Search for the cell housing the specified text and yield its (x, y) center coordinate. 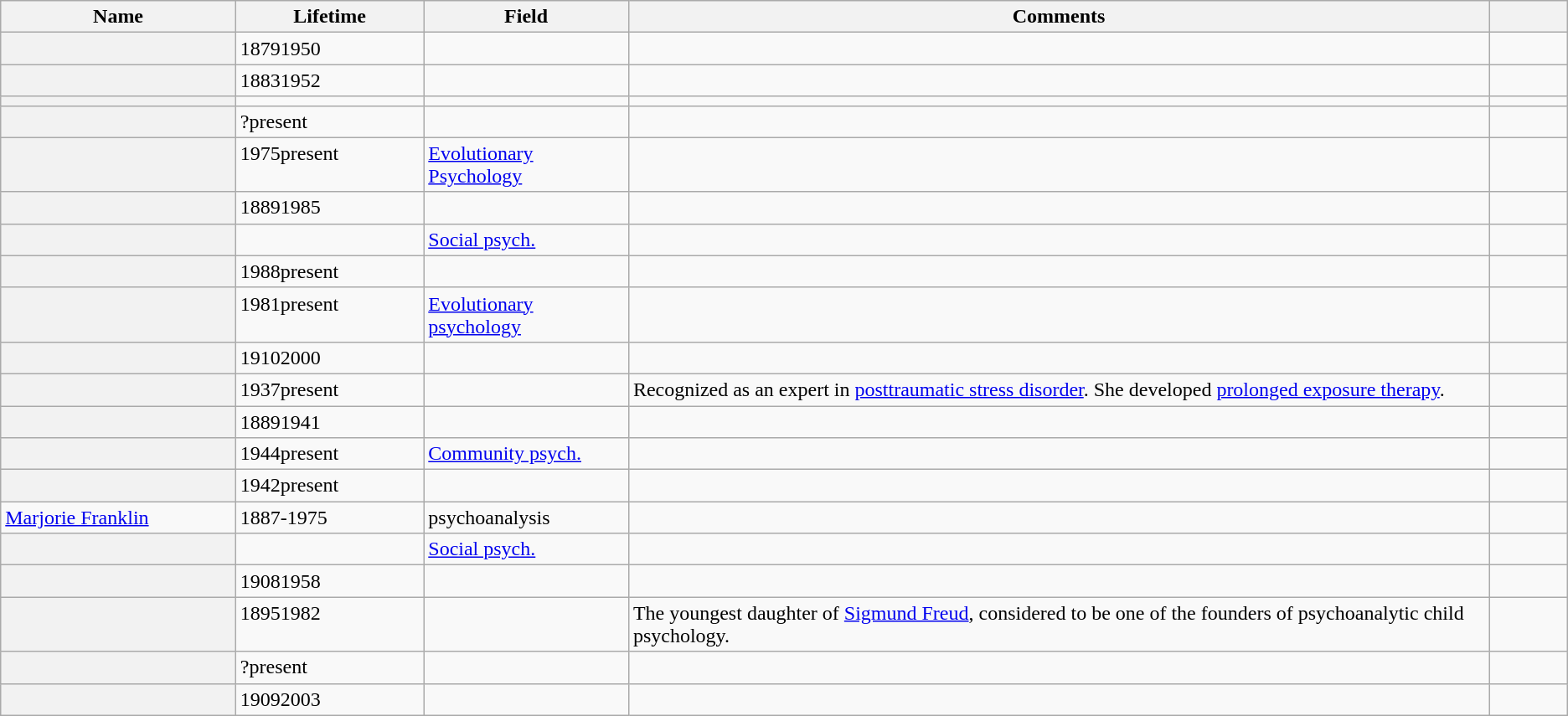
1944present (329, 454)
18891985 (329, 208)
18891941 (329, 421)
Comments (1059, 17)
18791950 (329, 49)
1981present (329, 315)
Recognized as an expert in posttraumatic stress disorder. She developed prolonged exposure therapy. (1059, 389)
19081958 (329, 581)
1937present (329, 389)
Lifetime (329, 17)
Community psych. (526, 454)
Marjorie Franklin (119, 518)
18831952 (329, 80)
1942present (329, 486)
Evolutionary Psychology (526, 164)
18951982 (329, 625)
Evolutionary psychology (526, 315)
19102000 (329, 358)
psychoanalysis (526, 518)
1975present (329, 164)
1887-1975 (329, 518)
1988present (329, 271)
Name (119, 17)
19092003 (329, 699)
Field (526, 17)
The youngest daughter of Sigmund Freud, considered to be one of the founders of psychoanalytic child psychology. (1059, 625)
